Detect which cell encompasses the target text, then output its (X, Y) center coordinate. 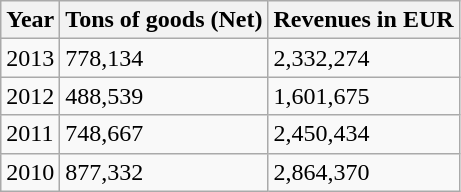
2010 (30, 172)
2,332,274 (364, 58)
2011 (30, 134)
2012 (30, 96)
2,450,434 (364, 134)
488,539 (164, 96)
1,601,675 (364, 96)
748,667 (164, 134)
2,864,370 (364, 172)
Revenues in EUR (364, 20)
Year (30, 20)
877,332 (164, 172)
778,134 (164, 58)
2013 (30, 58)
Tons of goods (Net) (164, 20)
